Return (x, y) of the center of cell containing provided text 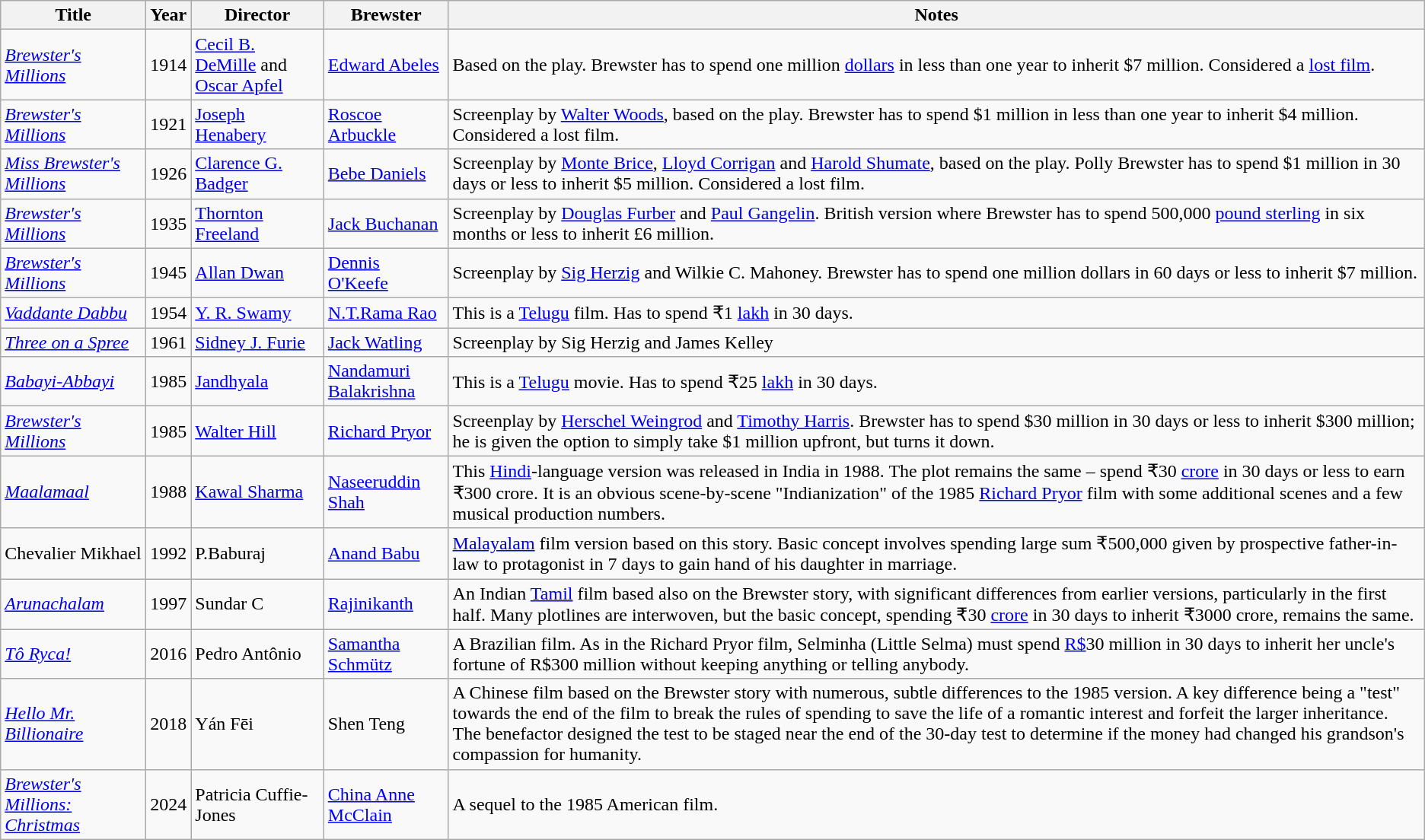
N.T.Rama Rao (386, 313)
This is a Telugu movie. Has to spend ₹25 lakh in 30 days. (936, 382)
1988 (169, 492)
Director (257, 15)
1926 (169, 173)
Screenplay by Sig Herzig and Wilkie C. Mahoney. Brewster has to spend one million dollars in 60 days or less to inherit $7 million. (936, 272)
China Anne McClain (386, 804)
Cecil B. DeMille and Oscar Apfel (257, 65)
Title (73, 15)
Nandamuri Balakrishna (386, 382)
1914 (169, 65)
Thornton Freeland (257, 224)
Edward Abeles (386, 65)
Arunachalam (73, 604)
A sequel to the 1985 American film. (936, 804)
Rajinikanth (386, 604)
Jack Buchanan (386, 224)
Notes (936, 15)
Joseph Henabery (257, 125)
Chevalier Mikhael (73, 554)
2016 (169, 654)
Based on the play. Brewster has to spend one million dollars in less than one year to inherit $7 million. Considered a lost film. (936, 65)
1954 (169, 313)
Year (169, 15)
1935 (169, 224)
1997 (169, 604)
Miss Brewster's Millions (73, 173)
Brewster (386, 15)
Brewster's Millions: Christmas (73, 804)
Tô Ryca! (73, 654)
1961 (169, 342)
Vaddante Dabbu (73, 313)
Babayi-Abbayi (73, 382)
Naseeruddin Shah (386, 492)
Richard Pryor (386, 431)
2018 (169, 724)
Screenplay by Sig Herzig and James Kelley (936, 342)
Three on a Spree (73, 342)
Bebe Daniels (386, 173)
Jack Watling (386, 342)
1945 (169, 272)
Y. R. Swamy (257, 313)
Patricia Cuffie-Jones (257, 804)
Dennis O'Keefe (386, 272)
Maalamaal (73, 492)
Hello Mr. Billionaire (73, 724)
Walter Hill (257, 431)
Clarence G. Badger (257, 173)
Jandhyala (257, 382)
Kawal Sharma (257, 492)
1921 (169, 125)
Yán Fēi (257, 724)
2024 (169, 804)
Sidney J. Furie (257, 342)
Sundar C (257, 604)
Samantha Schmütz (386, 654)
Roscoe Arbuckle (386, 125)
This is a Telugu film. Has to spend ₹1 lakh in 30 days. (936, 313)
1992 (169, 554)
P.Baburaj (257, 554)
Pedro Antônio (257, 654)
Allan Dwan (257, 272)
Screenplay by Walter Woods, based on the play. Brewster has to spend $1 million in less than one year to inherit $4 million. Considered a lost film. (936, 125)
Shen Teng (386, 724)
Anand Babu (386, 554)
